Output the (x, y) coordinate of the center of the cell containing the given text.  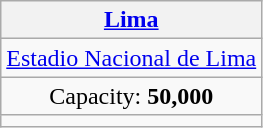
Capacity: 50,000 (132, 96)
Estadio Nacional de Lima (132, 58)
Lima (132, 20)
